Return (x, y) of the center of cell containing provided text 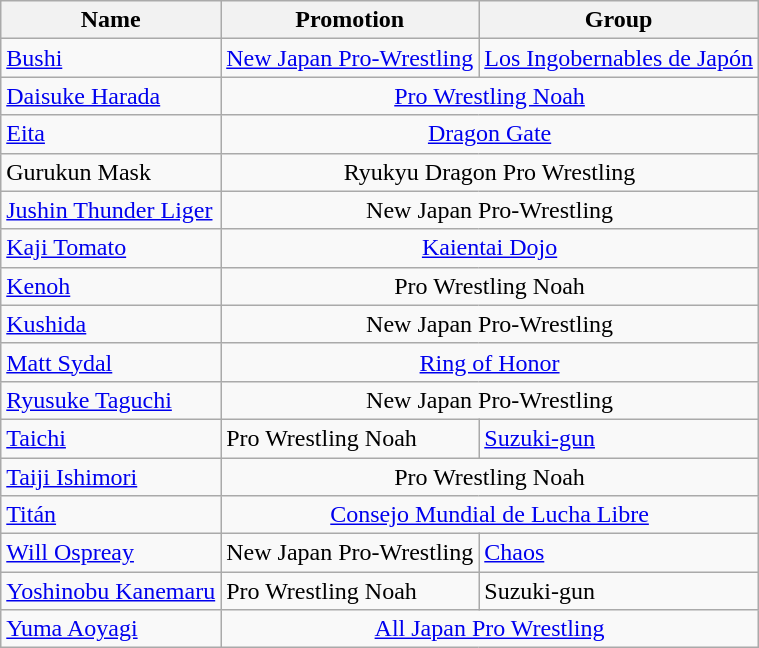
Kushida (111, 324)
Bushi (111, 58)
Taiji Ishimori (111, 477)
Matt Sydal (111, 362)
Titán (111, 515)
Ryusuke Taguchi (111, 400)
Name (111, 20)
Dragon Gate (490, 134)
Will Ospreay (111, 553)
Eita (111, 134)
Ring of Honor (490, 362)
Los Ingobernables de Japón (619, 58)
Taichi (111, 438)
Gurukun Mask (111, 172)
Group (619, 20)
Consejo Mundial de Lucha Libre (490, 515)
Chaos (619, 553)
Kaientai Dojo (490, 248)
Promotion (350, 20)
Yuma Aoyagi (111, 629)
Daisuke Harada (111, 96)
Yoshinobu Kanemaru (111, 591)
Jushin Thunder Liger (111, 210)
Kaji Tomato (111, 248)
All Japan Pro Wrestling (490, 629)
Kenoh (111, 286)
Ryukyu Dragon Pro Wrestling (490, 172)
